Return the (x, y) coordinate for the center point of the cell that contains the specified text.  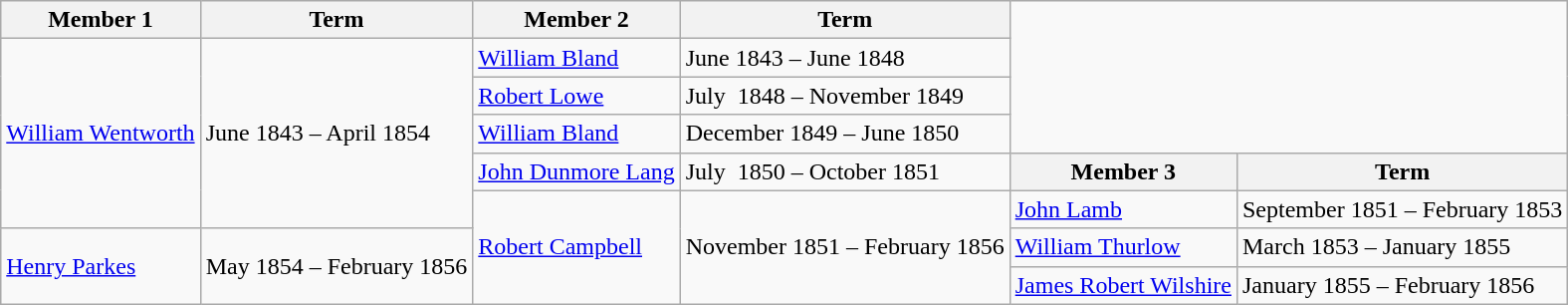
John Lamb (1123, 209)
Henry Parkes (101, 266)
November 1851 – February 1856 (844, 247)
Member 3 (1123, 171)
June 1843 – June 1848 (844, 58)
John Dunmore Lang (576, 171)
Robert Lowe (576, 96)
William Thurlow (1123, 247)
July 1848 – November 1849 (844, 96)
December 1849 – June 1850 (844, 134)
July 1850 – October 1851 (844, 171)
Robert Campbell (576, 247)
James Robert Wilshire (1123, 285)
March 1853 – January 1855 (1402, 247)
January 1855 – February 1856 (1402, 285)
June 1843 – April 1854 (336, 134)
Member 2 (576, 20)
September 1851 – February 1853 (1402, 209)
May 1854 – February 1856 (336, 266)
William Wentworth (101, 134)
Member 1 (101, 20)
